Search for the cell housing the specified text and yield its (x, y) center coordinate. 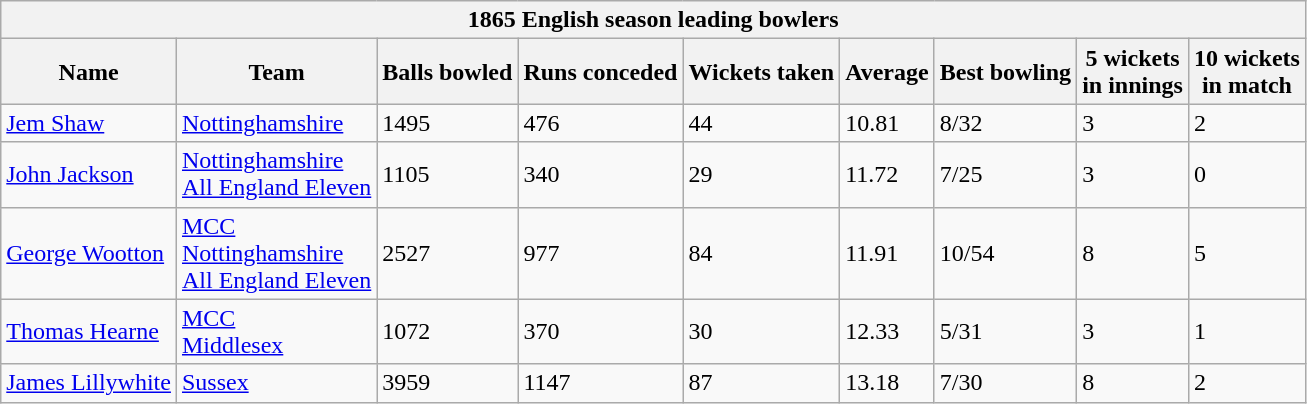
5/31 (1005, 332)
84 (762, 253)
3959 (448, 383)
29 (762, 174)
10/54 (1005, 253)
340 (600, 174)
370 (600, 332)
13.18 (888, 383)
1072 (448, 332)
MCCMiddlesex (276, 332)
7/25 (1005, 174)
10 wicketsin match (1246, 72)
Thomas Hearne (89, 332)
87 (762, 383)
476 (600, 123)
Best bowling (1005, 72)
30 (762, 332)
Balls bowled (448, 72)
11.91 (888, 253)
44 (762, 123)
2527 (448, 253)
Team (276, 72)
1495 (448, 123)
7/30 (1005, 383)
1105 (448, 174)
1 (1246, 332)
James Lillywhite (89, 383)
MCCNottinghamshireAll England Eleven (276, 253)
977 (600, 253)
NottinghamshireAll England Eleven (276, 174)
5 (1246, 253)
1147 (600, 383)
Average (888, 72)
George Wootton (89, 253)
Wickets taken (762, 72)
8/32 (1005, 123)
John Jackson (89, 174)
12.33 (888, 332)
Sussex (276, 383)
10.81 (888, 123)
5 wicketsin innings (1133, 72)
1865 English season leading bowlers (654, 20)
Runs conceded (600, 72)
Name (89, 72)
Jem Shaw (89, 123)
0 (1246, 174)
11.72 (888, 174)
Nottinghamshire (276, 123)
